Scan for the cell matching the given text and deliver its (x, y) coordinate at center. 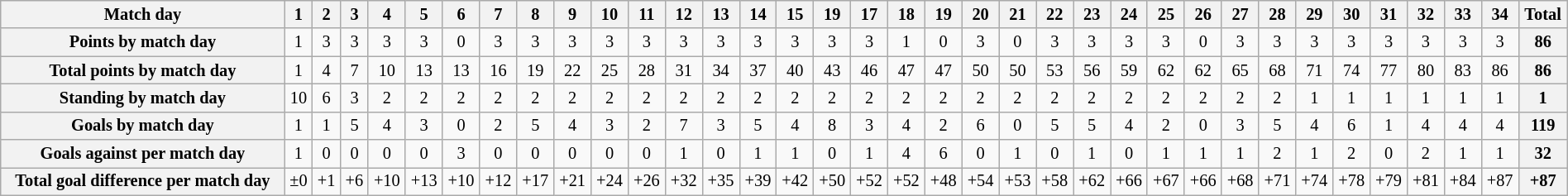
Total goal difference per match day (142, 181)
Goals against per match day (142, 154)
71 (1315, 70)
+17 (536, 181)
23 (1092, 14)
37 (758, 70)
27 (1241, 14)
46 (870, 70)
26 (1202, 14)
+42 (796, 181)
+12 (498, 181)
77 (1389, 70)
Standing by match day (142, 98)
Total points by match day (142, 70)
+74 (1315, 181)
+53 (1017, 181)
65 (1241, 70)
9 (572, 14)
+81 (1426, 181)
+67 (1166, 181)
53 (1055, 70)
+50 (832, 181)
+79 (1389, 181)
+26 (647, 181)
59 (1130, 70)
+84 (1462, 181)
74 (1351, 70)
56 (1092, 70)
40 (796, 70)
Points by match day (142, 42)
21 (1017, 14)
+24 (610, 181)
30 (1351, 14)
+58 (1055, 181)
+13 (423, 181)
119 (1543, 126)
29 (1315, 14)
33 (1462, 14)
20 (981, 14)
+6 (355, 181)
80 (1426, 70)
+78 (1351, 181)
+35 (721, 181)
Match day (142, 14)
+32 (683, 181)
16 (498, 70)
±0 (299, 181)
12 (683, 14)
43 (832, 70)
83 (1462, 70)
24 (1130, 14)
+71 (1277, 181)
Goals by match day (142, 126)
18 (906, 14)
11 (647, 14)
+62 (1092, 181)
+1 (327, 181)
14 (758, 14)
+68 (1241, 181)
Total (1543, 14)
+48 (943, 181)
+21 (572, 181)
+39 (758, 181)
15 (796, 14)
68 (1277, 70)
+54 (981, 181)
17 (870, 14)
